Scan for the cell matching the given text and deliver its [X, Y] coordinate at center. 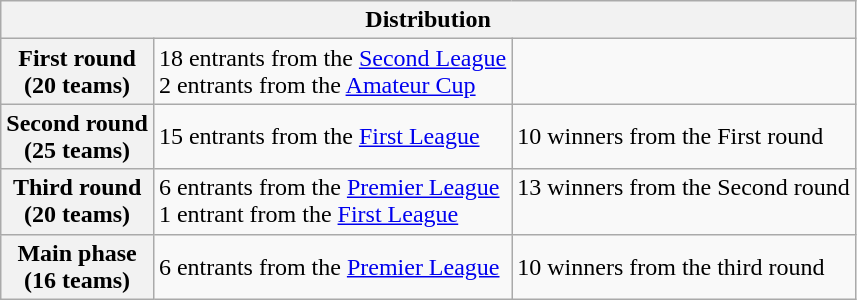
10 winners from the third round [684, 266]
15 entrants from the First League [332, 136]
Third round (20 teams) [78, 202]
First round (20 teams) [78, 72]
10 winners from the First round [684, 136]
6 entrants from the Premier League1 entrant from the First League [332, 202]
18 entrants from the Second League2 entrants from the Amateur Cup [332, 72]
Distribution [428, 20]
6 entrants from the Premier League [332, 266]
Main phase (16 teams) [78, 266]
13 winners from the Second round [684, 202]
Second round (25 teams) [78, 136]
